Capture the cell that displays the provided text and extract its (X, Y) central coordinate. 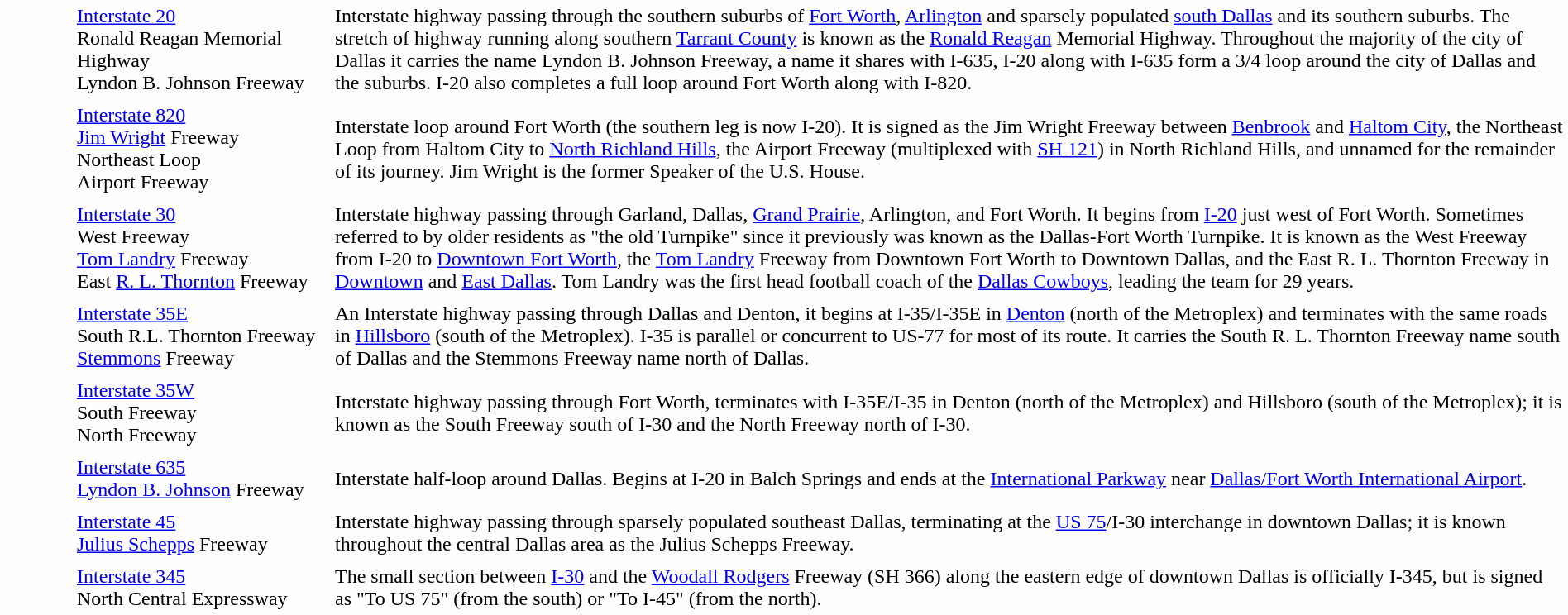
Interstate 35ESouth R.L. Thornton FreewayStemmons Freeway (201, 336)
Interstate 820Jim Wright FreewayNortheast LoopAirport Freeway (201, 149)
Interstate 30West FreewayTom Landry FreewayEast R. L. Thornton Freeway (201, 248)
Interstate 35WSouth FreewayNorth Freeway (201, 413)
Interstate 20Ronald Reagan Memorial HighwayLyndon B. Johnson Freeway (201, 50)
Interstate 45Julius Schepps Freeway (201, 533)
Interstate 635Lyndon B. Johnson Freeway (201, 479)
Interstate 345North Central Expressway (201, 588)
